Return [x, y] of the center of cell containing provided text 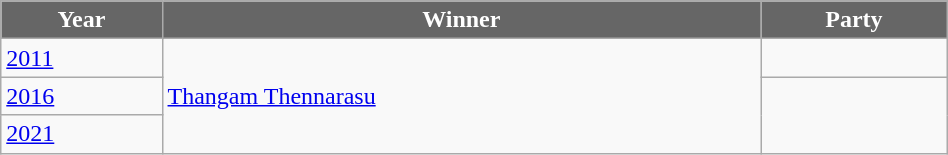
2016 [82, 96]
2021 [82, 134]
Party [854, 20]
Winner [462, 20]
Thangam Thennarasu [462, 96]
Year [82, 20]
2011 [82, 58]
